Provide the (x, y) coordinate of the cell's center where the given text is located.  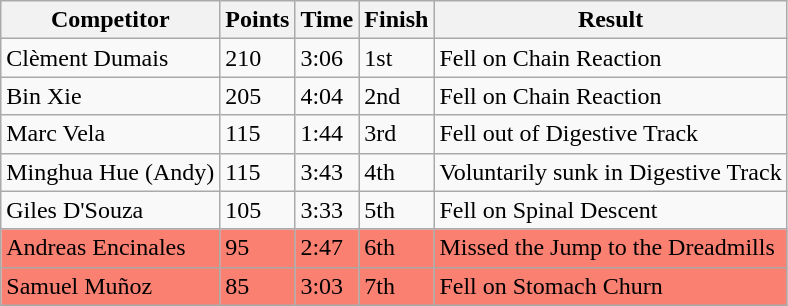
Giles D'Souza (110, 210)
Fell out of Digestive Track (610, 134)
Competitor (110, 20)
85 (258, 286)
205 (258, 96)
4th (396, 172)
7th (396, 286)
Clèment Dumais (110, 58)
1st (396, 58)
Voluntarily sunk in Digestive Track (610, 172)
Samuel Muñoz (110, 286)
Missed the Jump to the Dreadmills (610, 248)
6th (396, 248)
Marc Vela (110, 134)
Finish (396, 20)
Result (610, 20)
105 (258, 210)
210 (258, 58)
95 (258, 248)
Bin Xie (110, 96)
3:06 (327, 58)
3:43 (327, 172)
Time (327, 20)
2:47 (327, 248)
4:04 (327, 96)
Fell on Spinal Descent (610, 210)
3:03 (327, 286)
2nd (396, 96)
Points (258, 20)
3rd (396, 134)
3:33 (327, 210)
1:44 (327, 134)
Minghua Hue (Andy) (110, 172)
Andreas Encinales (110, 248)
5th (396, 210)
Fell on Stomach Churn (610, 286)
